Capture the cell that displays the provided text and extract its (x, y) central coordinate. 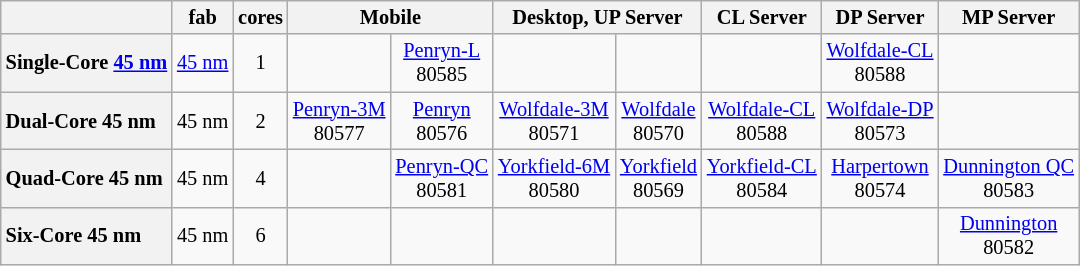
Penryn-L80585 (442, 63)
Six-Core 45 nm (86, 236)
Wolfdale-DP80573 (880, 121)
CL Server (762, 17)
Mobile (390, 17)
Yorkfield-6M80580 (554, 178)
fab (202, 17)
DP Server (880, 17)
Harpertown80574 (880, 178)
MP Server (1008, 17)
Penryn-3M80577 (340, 121)
cores (260, 17)
Dunnington80582 (1008, 236)
Yorkfield80569 (658, 178)
Single-Core 45 nm (86, 63)
Desktop, UP Server (598, 17)
Dual-Core 45 nm (86, 121)
6 (260, 236)
Dunnington QC80583 (1008, 178)
Wolfdale80570 (658, 121)
Yorkfield-CL 80584 (762, 178)
2 (260, 121)
4 (260, 178)
Penryn-QC80581 (442, 178)
1 (260, 63)
Wolfdale-3M80571 (554, 121)
Penryn80576 (442, 121)
Quad-Core 45 nm (86, 178)
